Capture the cell that displays the provided text and extract its [X, Y] central coordinate. 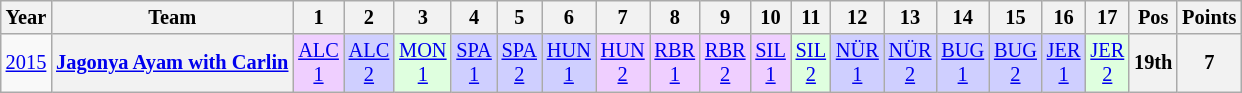
3 [422, 17]
2015 [26, 63]
JER2 [1107, 63]
12 [858, 17]
16 [1064, 17]
15 [1016, 17]
Team [172, 17]
19th [1153, 63]
SIL1 [770, 63]
HUN1 [569, 63]
SPA2 [520, 63]
NÜR2 [910, 63]
6 [569, 17]
BUG1 [962, 63]
9 [725, 17]
JER1 [1064, 63]
Jagonya Ayam with Carlin [172, 63]
ALC1 [318, 63]
11 [811, 17]
1 [318, 17]
17 [1107, 17]
Pos [1153, 17]
2 [369, 17]
8 [675, 17]
RBR1 [675, 63]
10 [770, 17]
Year [26, 17]
13 [910, 17]
RBR2 [725, 63]
BUG2 [1016, 63]
5 [520, 17]
14 [962, 17]
SIL2 [811, 63]
Points [1209, 17]
4 [474, 17]
HUN2 [623, 63]
NÜR1 [858, 63]
MON1 [422, 63]
SPA1 [474, 63]
ALC2 [369, 63]
